Output the [X, Y] coordinate of the center of the cell containing the given text.  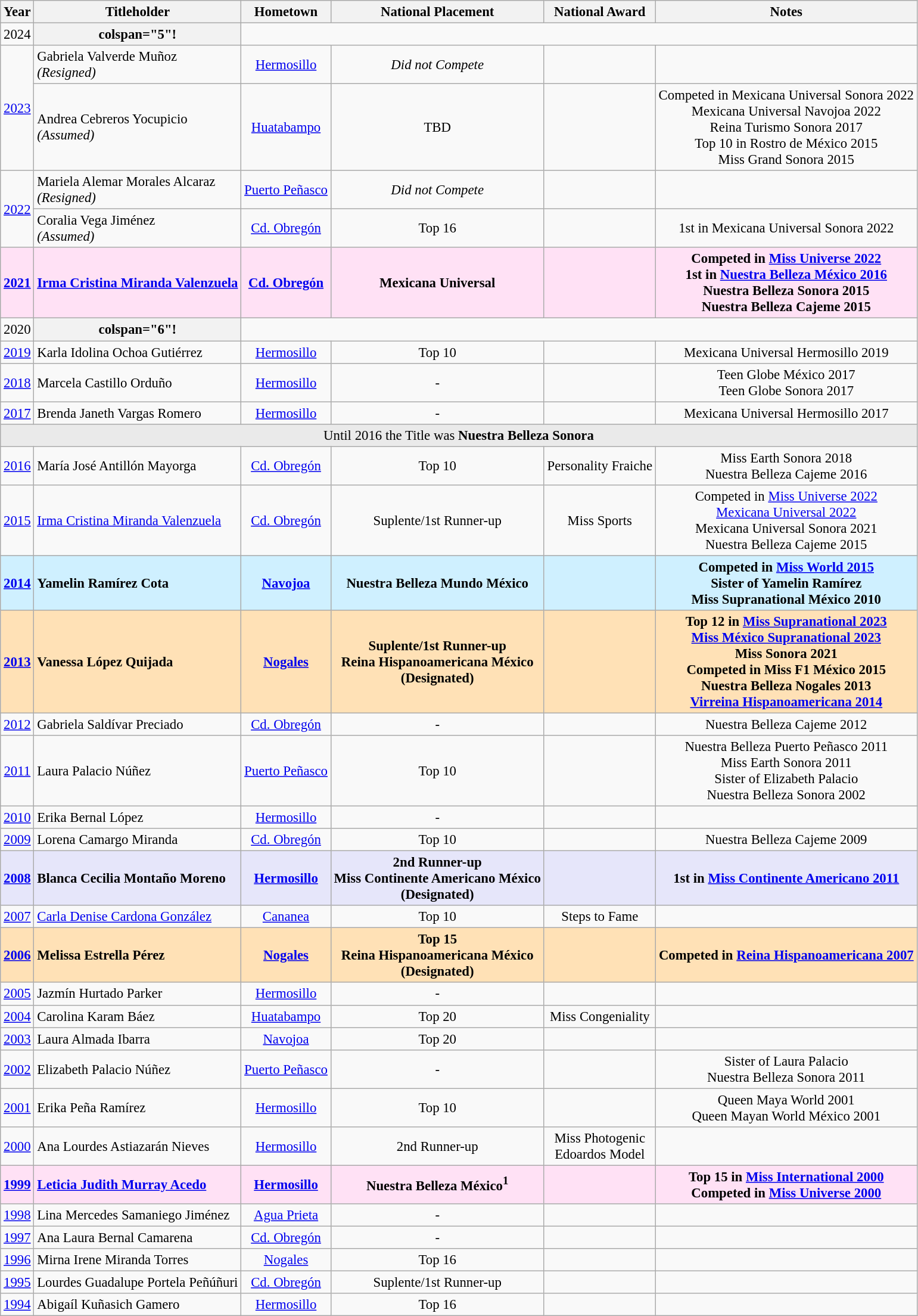
Mexicana Universal [437, 284]
Titleholder [138, 12]
Erika Peña Ramírez [138, 1107]
2021 [17, 284]
1st in Miss Continente Americano 2011 [786, 879]
Nuestra Belleza Mundo México [437, 583]
Mirna Irene Miranda Torres [138, 1260]
Hometown [286, 12]
Queen Maya World 2001Queen Mayan World México 2001 [786, 1107]
2023 [17, 108]
Miss Congeniality [599, 1016]
1995 [17, 1283]
Lorena Camargo Miranda [138, 840]
Gabriela Saldívar Preciado [138, 724]
2015 [17, 521]
2003 [17, 1039]
Cananea [286, 917]
Notes [786, 12]
2011 [17, 771]
1999 [17, 1185]
colspan="5"! [138, 35]
2006 [17, 955]
Nuestra Belleza Puerto Peñasco 2011Miss Earth Sonora 2011Sister of Elizabeth PalacioNuestra Belleza Sonora 2002 [786, 771]
2005 [17, 994]
2002 [17, 1069]
Steps to Fame [599, 917]
2016 [17, 466]
Sister of Laura PalacioNuestra Belleza Sonora 2011 [786, 1069]
Vanessa López Quijada [138, 662]
Competed in Miss World 2015Sister of Yamelin RamírezMiss Supranational México 2010 [786, 583]
1997 [17, 1237]
2004 [17, 1016]
2013 [17, 662]
Ana Laura Bernal Camarena [138, 1237]
Agua Prieta [286, 1215]
2022 [17, 209]
1st in Mexicana Universal Sonora 2022 [786, 229]
Competed in Miss Universe 2022Mexicana Universal 2022Mexicana Universal Sonora 2021Nuestra Belleza Cajeme 2015 [786, 521]
2010 [17, 818]
Blanca Cecilia Montaño Moreno [138, 879]
Year [17, 12]
2019 [17, 352]
Nuestra Belleza Cajeme 2012 [786, 724]
Jazmín Hurtado Parker [138, 994]
Gabriela Valverde Muñoz(Resigned) [138, 64]
Carla Denise Cardona González [138, 917]
Melissa Estrella Pérez [138, 955]
María José Antillón Mayorga [138, 466]
Leticia Judith Murray Acedo [138, 1185]
Erika Bernal López [138, 818]
2014 [17, 583]
Andrea Cebreros Yocupicio(Assumed) [138, 128]
Laura Palacio Núñez [138, 771]
2020 [17, 330]
National Placement [437, 12]
Abigaíl Kuñasich Gamero [138, 1305]
2nd Runner-upMiss Continente Americano México(Designated) [437, 879]
colspan="6"! [138, 330]
2008 [17, 879]
Miss PhotogenicEdoardos Model [599, 1147]
2007 [17, 917]
Mexicana Universal Hermosillo 2019 [786, 352]
2000 [17, 1147]
Miss Sports [599, 521]
Elizabeth Palacio Núñez [138, 1069]
Lina Mercedes Samaniego Jiménez [138, 1215]
Suplente/1st Runner-upReina Hispanoamericana México(Designated) [437, 662]
2001 [17, 1107]
Carolina Karam Báez [138, 1016]
Lourdes Guadalupe Portela Peñúñuri [138, 1283]
1998 [17, 1215]
2012 [17, 724]
2017 [17, 413]
Top 15 in Miss International 2000Competed in Miss Universe 2000 [786, 1185]
National Award [599, 12]
Nuestra Belleza Cajeme 2009 [786, 840]
Top 15Reina Hispanoamericana México(Designated) [437, 955]
Yamelin Ramírez Cota [138, 583]
2nd Runner-up [437, 1147]
Mexicana Universal Hermosillo 2017 [786, 413]
Teen Globe México 2017Teen Globe Sonora 2017 [786, 383]
Personality Fraiche [599, 466]
Mariela Alemar Morales Alcaraz(Resigned) [138, 190]
Marcela Castillo Orduño [138, 383]
Laura Almada Ibarra [138, 1039]
Until 2016 the Title was Nuestra Belleza Sonora [459, 435]
2009 [17, 840]
1996 [17, 1260]
2024 [17, 35]
Karla Idolina Ochoa Gutiérrez [138, 352]
Miss Earth Sonora 2018Nuestra Belleza Cajeme 2016 [786, 466]
Nuestra Belleza México1 [437, 1185]
1994 [17, 1305]
Competed in Reina Hispanoamericana 2007 [786, 955]
2018 [17, 383]
Coralia Vega Jiménez(Assumed) [138, 229]
Competed in Miss Universe 20221st in Nuestra Belleza México 2016Nuestra Belleza Sonora 2015Nuestra Belleza Cajeme 2015 [786, 284]
Ana Lourdes Astiazarán Nieves [138, 1147]
Brenda Janeth Vargas Romero [138, 413]
TBD [437, 128]
